Extract the [x, y] coordinate from the center of the cell holding the provided text.  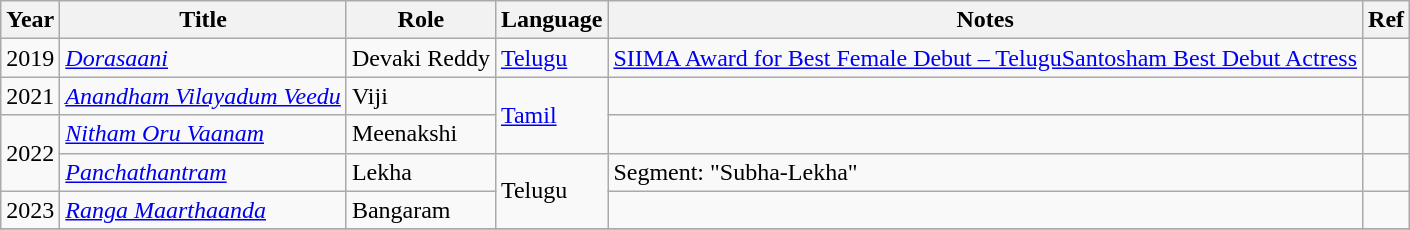
Role [420, 20]
Panchathantram [204, 172]
Devaki Reddy [420, 58]
Anandham Vilayadum Veedu [204, 96]
Nitham Oru Vaanam [204, 134]
SIIMA Award for Best Female Debut – TeluguSantosham Best Debut Actress [986, 58]
Language [551, 20]
Title [204, 20]
2021 [30, 96]
Dorasaani [204, 58]
Bangaram [420, 210]
Year [30, 20]
Segment: "Subha-Lekha" [986, 172]
Notes [986, 20]
2022 [30, 153]
Ref [1386, 20]
Ranga Maarthaanda [204, 210]
2023 [30, 210]
2019 [30, 58]
Lekha [420, 172]
Viji [420, 96]
Tamil [551, 115]
Meenakshi [420, 134]
